Determine the [X, Y] coordinate at the center of the cell enclosing the given text.  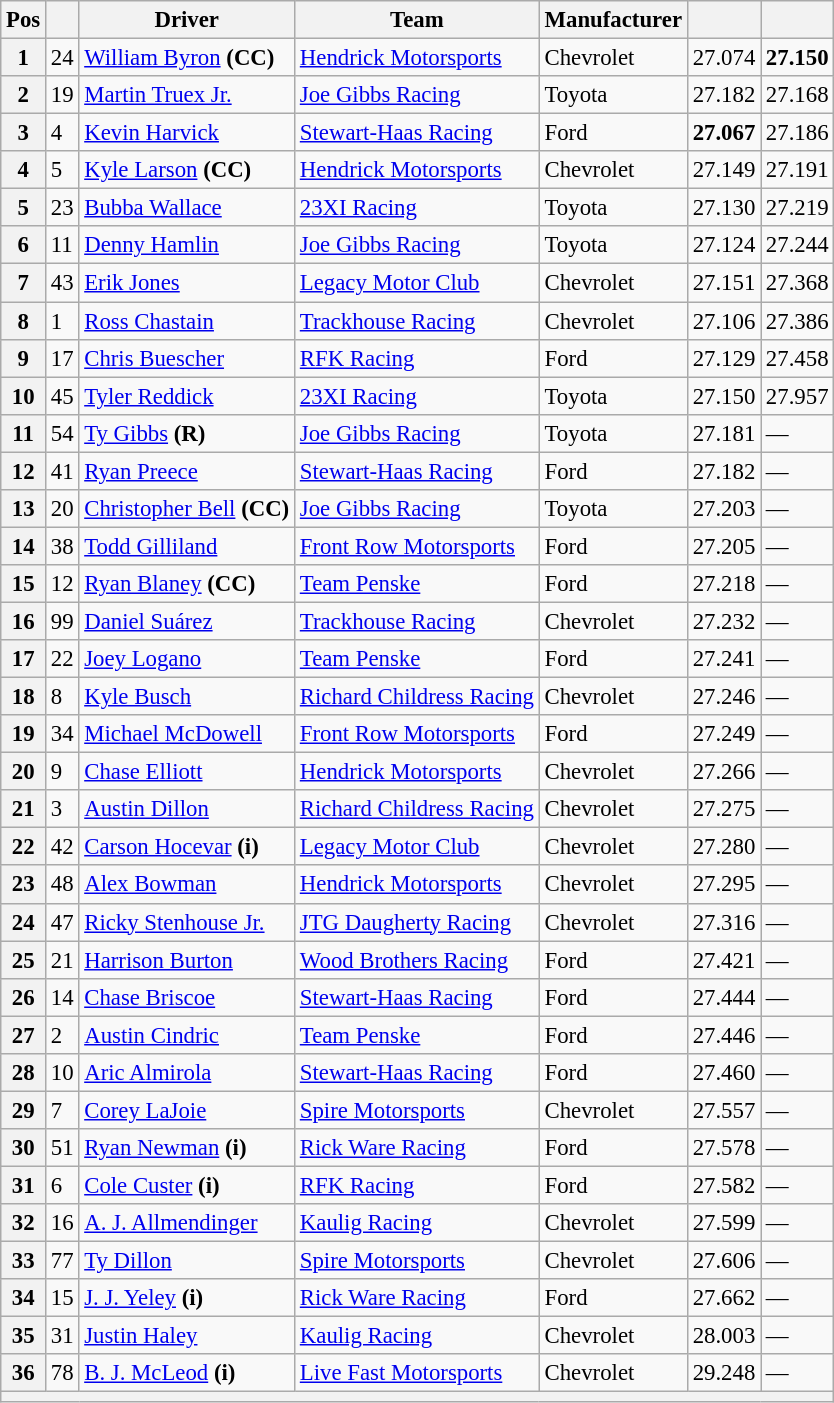
Martin Truex Jr. [187, 95]
Austin Cindric [187, 1035]
28.003 [724, 1336]
Cole Custer (i) [187, 1185]
27.446 [724, 1035]
13 [24, 509]
27.232 [724, 621]
27.662 [724, 1298]
27.957 [798, 396]
27.368 [798, 283]
45 [62, 396]
A. J. Allmendinger [187, 1223]
27.316 [724, 922]
JTG Daugherty Racing [418, 922]
38 [62, 546]
30 [24, 1148]
27.557 [724, 1110]
Pos [24, 20]
Justin Haley [187, 1336]
27.275 [724, 809]
Chase Briscoe [187, 997]
27.191 [798, 170]
Todd Gilliland [187, 546]
25 [24, 960]
47 [62, 922]
27.168 [798, 95]
Team [418, 20]
Christopher Bell (CC) [187, 509]
Erik Jones [187, 283]
27.582 [724, 1185]
27.124 [724, 245]
Chase Elliott [187, 772]
Manufacturer [613, 20]
42 [62, 847]
27.266 [724, 772]
41 [62, 471]
Harrison Burton [187, 960]
33 [24, 1261]
27.241 [724, 659]
Joey Logano [187, 659]
27.249 [724, 734]
27.458 [798, 358]
18 [24, 697]
Kyle Larson (CC) [187, 170]
32 [24, 1223]
27.130 [724, 208]
27.205 [724, 546]
26 [24, 997]
27.421 [724, 960]
Michael McDowell [187, 734]
Kevin Harvick [187, 133]
Ross Chastain [187, 321]
27.386 [798, 321]
77 [62, 1261]
78 [62, 1373]
43 [62, 283]
29 [24, 1110]
27.578 [724, 1148]
27.219 [798, 208]
27.244 [798, 245]
William Byron (CC) [187, 58]
27.295 [724, 885]
51 [62, 1148]
27.444 [724, 997]
27.181 [724, 433]
Aric Almirola [187, 1073]
48 [62, 885]
Kyle Busch [187, 697]
Driver [187, 20]
27.074 [724, 58]
27.067 [724, 133]
29.248 [724, 1373]
Ryan Newman (i) [187, 1148]
Ty Gibbs (R) [187, 433]
27.106 [724, 321]
Bubba Wallace [187, 208]
Ryan Blaney (CC) [187, 584]
27.149 [724, 170]
Tyler Reddick [187, 396]
27.151 [724, 283]
27.203 [724, 509]
Wood Brothers Racing [418, 960]
27.599 [724, 1223]
28 [24, 1073]
35 [24, 1336]
Ty Dillon [187, 1261]
Alex Bowman [187, 885]
Daniel Suárez [187, 621]
27.460 [724, 1073]
Ryan Preece [187, 471]
Denny Hamlin [187, 245]
27.280 [724, 847]
99 [62, 621]
27.129 [724, 358]
Chris Buescher [187, 358]
27.246 [724, 697]
27.218 [724, 584]
27 [24, 1035]
J. J. Yeley (i) [187, 1298]
27.606 [724, 1261]
B. J. McLeod (i) [187, 1373]
36 [24, 1373]
27.186 [798, 133]
Carson Hocevar (i) [187, 847]
Corey LaJoie [187, 1110]
Ricky Stenhouse Jr. [187, 922]
54 [62, 433]
Live Fast Motorsports [418, 1373]
Austin Dillon [187, 809]
